From the cell containing the given text, extract its center point as [X, Y] coordinate. 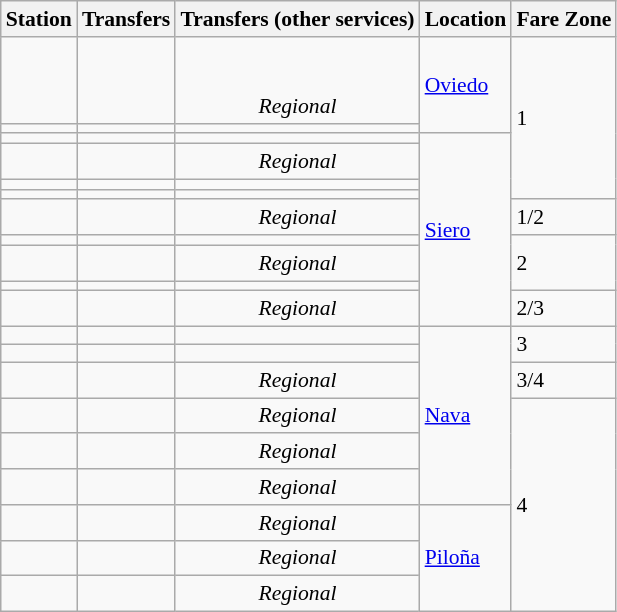
2 [564, 263]
Piloña [466, 558]
1/2 [564, 218]
Fare Zone [564, 19]
3 [564, 345]
Oviedo [466, 86]
Siero [466, 230]
1 [564, 118]
Transfers (other services) [297, 19]
Location [466, 19]
Transfers [126, 19]
2/3 [564, 309]
Station [39, 19]
Nava [466, 416]
4 [564, 505]
3/4 [564, 380]
